Pinpoint the cell where the given text exists, returning its [x, y] midpoint coordinate. 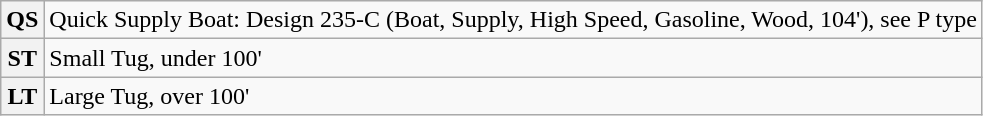
ST [22, 58]
Large Tug, over 100' [514, 96]
LT [22, 96]
QS [22, 20]
Small Tug, under 100' [514, 58]
Quick Supply Boat: Design 235-C (Boat, Supply, High Speed, Gasoline, Wood, 104'), see P type [514, 20]
